Provide the (x, y) coordinate of the cell's center where the given text is located.  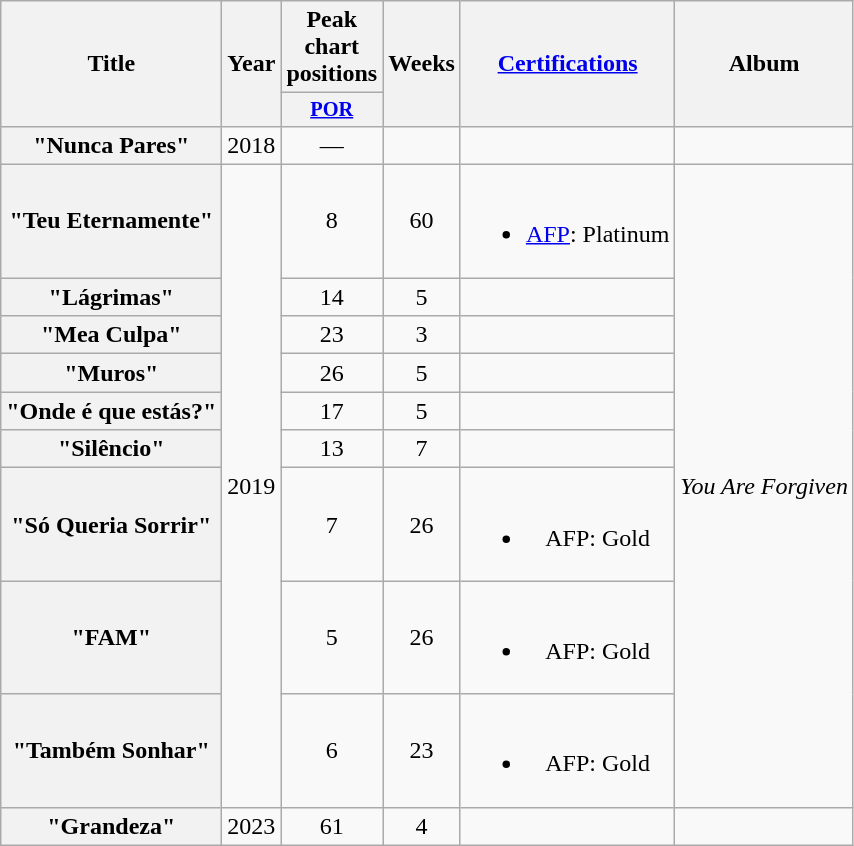
3 (422, 335)
Album (764, 64)
Weeks (422, 64)
"Só Queria Sorrir" (112, 524)
— (332, 145)
61 (332, 826)
8 (332, 222)
"Teu Eternamente" (112, 222)
60 (422, 222)
Peak chart positions (332, 47)
POR (332, 110)
"Onde é que estás?" (112, 411)
4 (422, 826)
"Também Sonhar" (112, 750)
"Silêncio" (112, 449)
"Mea Culpa" (112, 335)
"Muros" (112, 373)
Certifications (567, 64)
2018 (252, 145)
2023 (252, 826)
14 (332, 297)
"Grandeza" (112, 826)
"FAM" (112, 638)
13 (332, 449)
17 (332, 411)
Title (112, 64)
You Are Forgiven (764, 486)
2019 (252, 486)
6 (332, 750)
"Nunca Pares" (112, 145)
AFP: Platinum (567, 222)
Year (252, 64)
"Lágrimas" (112, 297)
